Capture the cell that displays the provided text and extract its (X, Y) central coordinate. 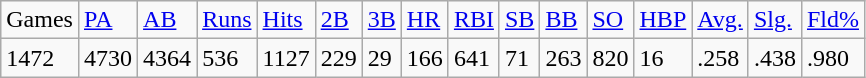
641 (474, 58)
HBP (663, 20)
SB (519, 20)
16 (663, 58)
BB (564, 20)
Games (40, 20)
Runs (227, 20)
HR (424, 20)
PA (108, 20)
.438 (774, 58)
Fld% (832, 20)
4730 (108, 58)
71 (519, 58)
2B (338, 20)
Avg. (720, 20)
1127 (286, 58)
820 (610, 58)
1472 (40, 58)
3B (382, 20)
RBI (474, 20)
29 (382, 58)
AB (168, 20)
Hits (286, 20)
Slg. (774, 20)
229 (338, 58)
263 (564, 58)
.258 (720, 58)
4364 (168, 58)
SO (610, 20)
.980 (832, 58)
536 (227, 58)
166 (424, 58)
